Capture the cell that displays the provided text and extract its [x, y] central coordinate. 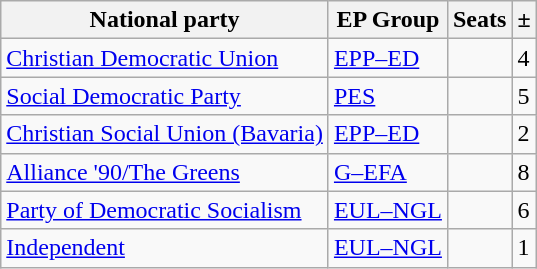
1 [524, 248]
5 [524, 96]
Christian Social Union (Bavaria) [165, 134]
G–EFA [388, 172]
Alliance '90/The Greens [165, 172]
National party [165, 20]
EP Group [388, 20]
Seats [479, 20]
Independent [165, 248]
± [524, 20]
Party of Democratic Socialism [165, 210]
6 [524, 210]
PES [388, 96]
2 [524, 134]
8 [524, 172]
Christian Democratic Union [165, 58]
Social Democratic Party [165, 96]
4 [524, 58]
